Capture the cell that displays the provided text and extract its [X, Y] central coordinate. 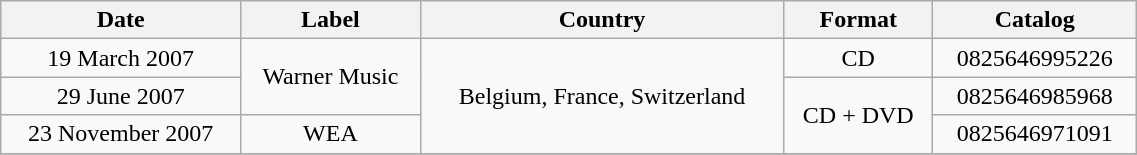
Warner Music [331, 77]
Format [858, 20]
CD + DVD [858, 115]
Belgium, France, Switzerland [602, 96]
0825646971091 [1035, 134]
23 November 2007 [121, 134]
0825646995226 [1035, 58]
29 June 2007 [121, 96]
Catalog [1035, 20]
Label [331, 20]
Date [121, 20]
Country [602, 20]
WEA [331, 134]
0825646985968 [1035, 96]
CD [858, 58]
19 March 2007 [121, 58]
